From the cell containing the given text, extract its center point as (x, y) coordinate. 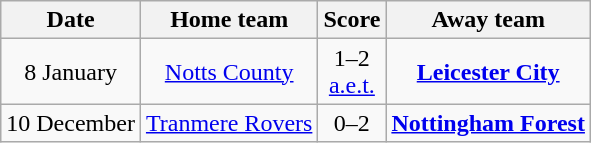
Away team (488, 20)
Score (352, 20)
Leicester City (488, 72)
Nottingham Forest (488, 123)
1–2 a.e.t. (352, 72)
Tranmere Rovers (228, 123)
10 December (71, 123)
0–2 (352, 123)
8 January (71, 72)
Date (71, 20)
Notts County (228, 72)
Home team (228, 20)
